Find where the given text appears and provide that cell's center as [x, y] coordinate. 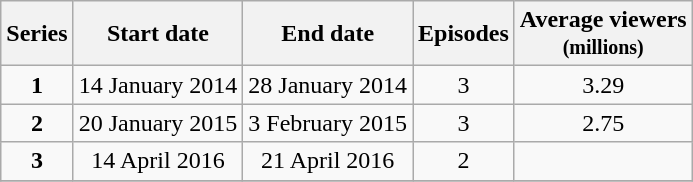
3 February 2015 [328, 123]
3.29 [603, 85]
Average viewers(millions) [603, 34]
Series [37, 34]
14 January 2014 [158, 85]
Start date [158, 34]
20 January 2015 [158, 123]
28 January 2014 [328, 85]
14 April 2016 [158, 161]
1 [37, 85]
21 April 2016 [328, 161]
2.75 [603, 123]
Episodes [464, 34]
End date [328, 34]
